Output the [x, y] coordinate of the center of the cell containing the given text.  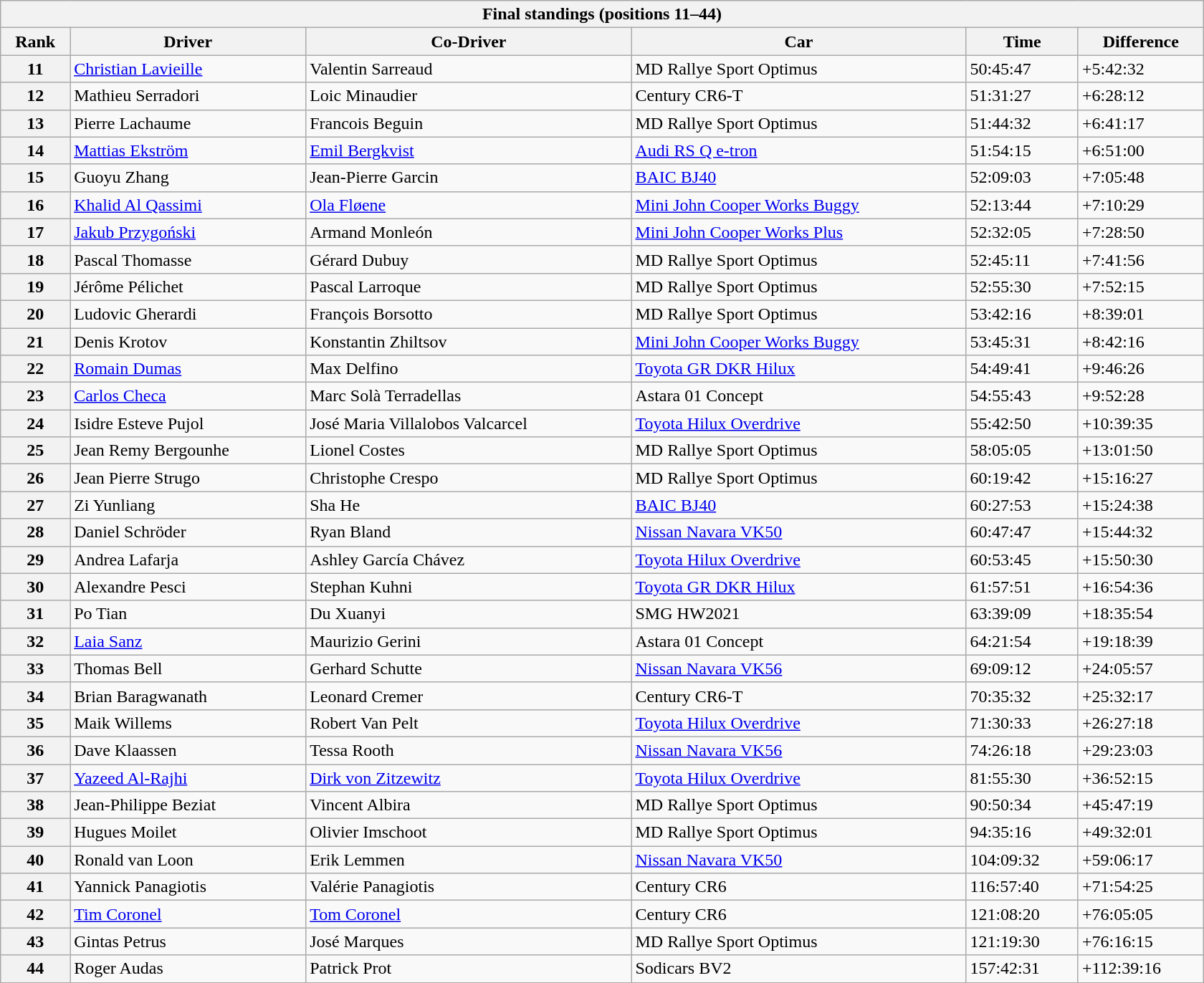
+7:10:29 [1141, 205]
+7:28:50 [1141, 232]
Driver [188, 42]
104:09:32 [1022, 860]
21 [36, 342]
José Marques [469, 941]
28 [36, 532]
+76:05:05 [1141, 914]
Guoyu Zhang [188, 178]
36 [36, 750]
Andrea Lafarja [188, 560]
Erik Lemmen [469, 860]
Difference [1141, 42]
Hugues Moilet [188, 833]
Mattias Ekström [188, 150]
Ola Fløene [469, 205]
Leonard Cremer [469, 696]
61:57:51 [1022, 587]
40 [36, 860]
Jean-Philippe Beziat [188, 805]
+7:52:15 [1141, 287]
SMG HW2021 [798, 614]
Isidre Esteve Pujol [188, 423]
74:26:18 [1022, 750]
Robert Van Pelt [469, 723]
Po Tian [188, 614]
Tessa Rooth [469, 750]
41 [36, 887]
Loic Minaudier [469, 96]
Pascal Larroque [469, 287]
58:05:05 [1022, 451]
Ronald van Loon [188, 860]
121:08:20 [1022, 914]
29 [36, 560]
35 [36, 723]
+6:41:17 [1141, 123]
27 [36, 505]
Christian Lavieille [188, 69]
+15:16:27 [1141, 478]
Pascal Thomasse [188, 259]
Pierre Lachaume [188, 123]
38 [36, 805]
Patrick Prot [469, 969]
Jérôme Pélichet [188, 287]
63:39:09 [1022, 614]
Valérie Panagiotis [469, 887]
Tim Coronel [188, 914]
+45:47:19 [1141, 805]
+15:24:38 [1141, 505]
19 [36, 287]
116:57:40 [1022, 887]
37 [36, 777]
+16:54:36 [1141, 587]
22 [36, 369]
Jean Remy Bergounhe [188, 451]
33 [36, 668]
Brian Baragwanath [188, 696]
42 [36, 914]
+19:18:39 [1141, 641]
Gerhard Schutte [469, 668]
69:09:12 [1022, 668]
+7:41:56 [1141, 259]
52:09:03 [1022, 178]
+18:35:54 [1141, 614]
Tom Coronel [469, 914]
Khalid Al Qassimi [188, 205]
55:42:50 [1022, 423]
17 [36, 232]
Jean-Pierre Garcin [469, 178]
+26:27:18 [1141, 723]
24 [36, 423]
José Maria Villalobos Valcarcel [469, 423]
Stephan Kuhni [469, 587]
Alexandre Pesci [188, 587]
23 [36, 396]
52:55:30 [1022, 287]
Co-Driver [469, 42]
15 [36, 178]
Romain Dumas [188, 369]
54:55:43 [1022, 396]
43 [36, 941]
53:42:16 [1022, 314]
34 [36, 696]
+24:05:57 [1141, 668]
11 [36, 69]
Roger Audas [188, 969]
31 [36, 614]
Mathieu Serradori [188, 96]
Dirk von Zitzewitz [469, 777]
Dave Klaassen [188, 750]
+7:05:48 [1141, 178]
Denis Krotov [188, 342]
Yazeed Al-Rajhi [188, 777]
+59:06:17 [1141, 860]
Carlos Checa [188, 396]
Gérard Dubuy [469, 259]
90:50:34 [1022, 805]
Max Delfino [469, 369]
51:54:15 [1022, 150]
50:45:47 [1022, 69]
Du Xuanyi [469, 614]
32 [36, 641]
+13:01:50 [1141, 451]
Marc Solà Terradellas [469, 396]
Vincent Albira [469, 805]
60:53:45 [1022, 560]
71:30:33 [1022, 723]
121:19:30 [1022, 941]
Sha He [469, 505]
+10:39:35 [1141, 423]
+15:44:32 [1141, 532]
157:42:31 [1022, 969]
51:44:32 [1022, 123]
Maurizio Gerini [469, 641]
13 [36, 123]
14 [36, 150]
39 [36, 833]
+71:54:25 [1141, 887]
25 [36, 451]
Konstantin Zhiltsov [469, 342]
+25:32:17 [1141, 696]
+29:23:03 [1141, 750]
52:32:05 [1022, 232]
Rank [36, 42]
Sodicars BV2 [798, 969]
+9:46:26 [1141, 369]
Zi Yunliang [188, 505]
Yannick Panagiotis [188, 887]
+8:39:01 [1141, 314]
+49:32:01 [1141, 833]
+112:39:16 [1141, 969]
26 [36, 478]
Christophe Crespo [469, 478]
54:49:41 [1022, 369]
Final standings (positions 11–44) [602, 14]
60:19:42 [1022, 478]
Ryan Bland [469, 532]
51:31:27 [1022, 96]
+15:50:30 [1141, 560]
Olivier Imschoot [469, 833]
16 [36, 205]
Thomas Bell [188, 668]
Car [798, 42]
Time [1022, 42]
20 [36, 314]
Francois Beguin [469, 123]
Mini John Cooper Works Plus [798, 232]
53:45:31 [1022, 342]
52:13:44 [1022, 205]
Jean Pierre Strugo [188, 478]
81:55:30 [1022, 777]
Jakub Przygoński [188, 232]
Ashley García Chávez [469, 560]
Gintas Petrus [188, 941]
+6:51:00 [1141, 150]
70:35:32 [1022, 696]
Armand Monleón [469, 232]
Audi RS Q e-tron [798, 150]
+9:52:28 [1141, 396]
64:21:54 [1022, 641]
60:27:53 [1022, 505]
94:35:16 [1022, 833]
+36:52:15 [1141, 777]
Ludovic Gherardi [188, 314]
52:45:11 [1022, 259]
Maik Willems [188, 723]
Emil Bergkvist [469, 150]
+76:16:15 [1141, 941]
30 [36, 587]
12 [36, 96]
18 [36, 259]
François Borsotto [469, 314]
+5:42:32 [1141, 69]
Lionel Costes [469, 451]
Laia Sanz [188, 641]
+6:28:12 [1141, 96]
Daniel Schröder [188, 532]
Valentin Sarreaud [469, 69]
44 [36, 969]
60:47:47 [1022, 532]
+8:42:16 [1141, 342]
